Determine the [x, y] coordinate at the center of the cell enclosing the given text.  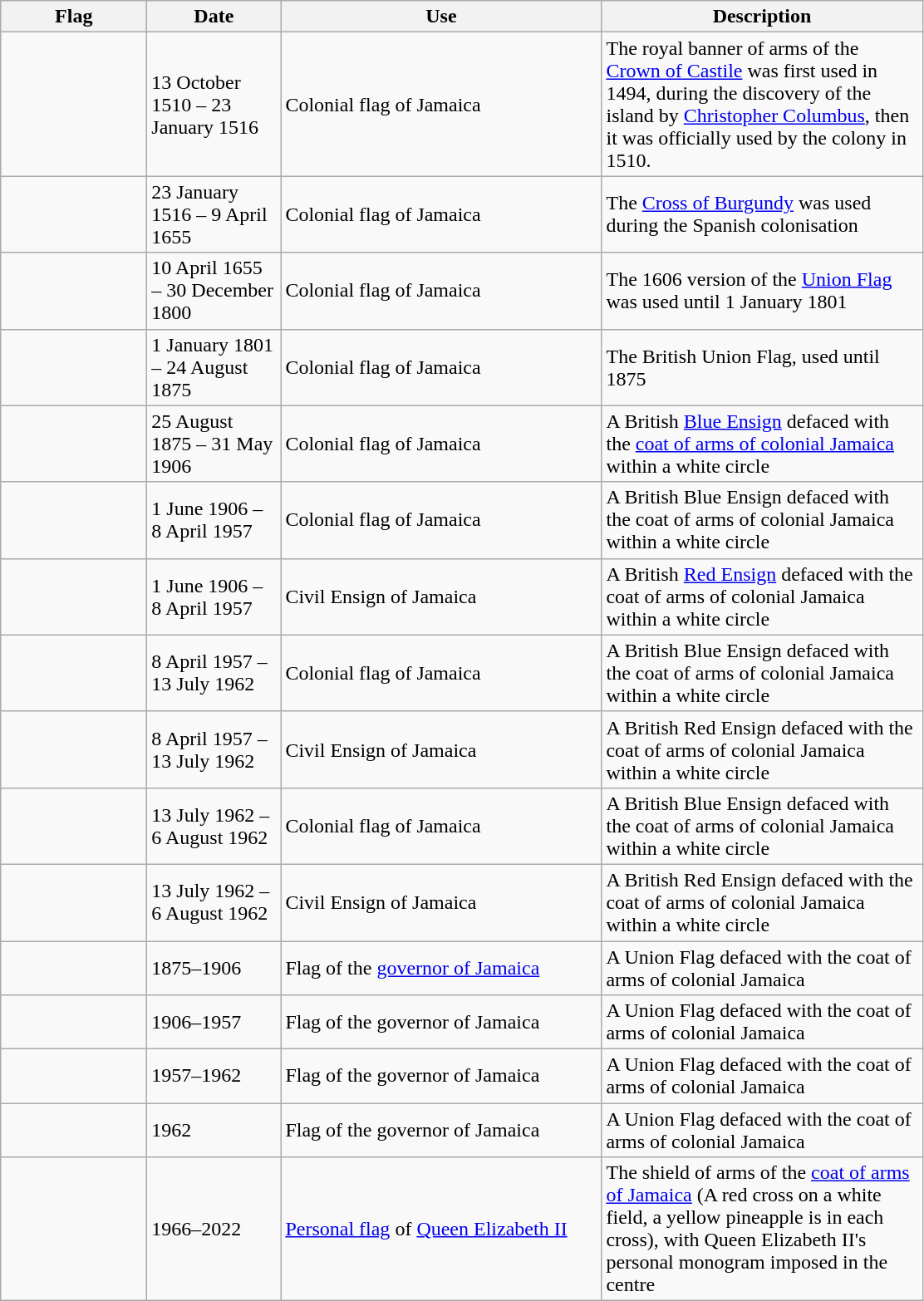
13 October 1510 – 23 January 1516 [214, 105]
1 January 1801 – 24 August 1875 [214, 367]
1957–1962 [214, 1077]
1875–1906 [214, 967]
The 1606 version of the Union Flag was used until 1 January 1801 [762, 291]
Date [214, 17]
10 April 1655 – 30 December 1800 [214, 291]
25 August 1875 – 31 May 1906 [214, 444]
1966–2022 [214, 1230]
1962 [214, 1130]
23 January 1516 – 9 April 1655 [214, 214]
1906–1957 [214, 1022]
The British Union Flag, used until 1875 [762, 367]
Use [441, 17]
Flag [74, 17]
Description [762, 17]
The Cross of Burgundy was used during the Spanish colonisation [762, 214]
Personal flag of Queen Elizabeth II [441, 1230]
